Find where the given text appears and provide that cell's center as [X, Y] coordinate. 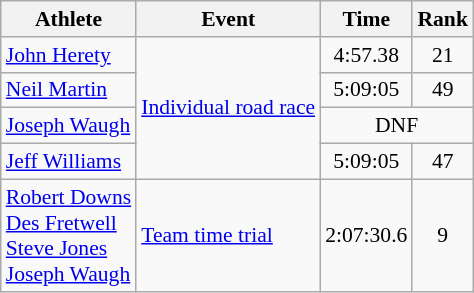
Athlete [68, 19]
47 [442, 162]
Jeff Williams [68, 162]
Joseph Waugh [68, 126]
John Herety [68, 55]
Team time trial [228, 235]
21 [442, 55]
Robert DownsDes FretwellSteve JonesJoseph Waugh [68, 235]
2:07:30.6 [366, 235]
Neil Martin [68, 90]
DNF [396, 126]
9 [442, 235]
49 [442, 90]
Time [366, 19]
4:57.38 [366, 55]
Individual road race [228, 108]
Event [228, 19]
Rank [442, 19]
